Return the (x, y) coordinate for the center point of the cell that contains the specified text.  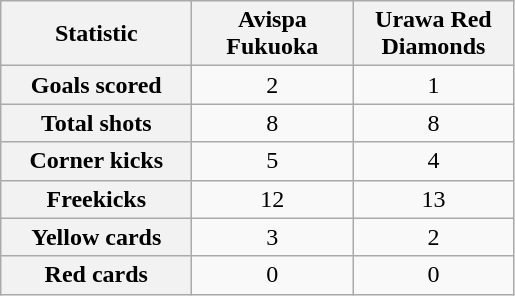
Avispa Fukuoka (272, 34)
4 (434, 161)
Red cards (96, 275)
Freekicks (96, 199)
13 (434, 199)
1 (434, 85)
3 (272, 237)
Yellow cards (96, 237)
Statistic (96, 34)
5 (272, 161)
Urawa Red Diamonds (434, 34)
Total shots (96, 123)
12 (272, 199)
Corner kicks (96, 161)
Goals scored (96, 85)
